Find where the given text appears and provide that cell's center as [x, y] coordinate. 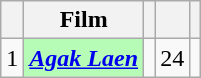
1 [12, 58]
24 [172, 58]
Agak Laen [84, 58]
Film [84, 20]
